Provide the [x, y] coordinate of the cell's center where the given text is located.  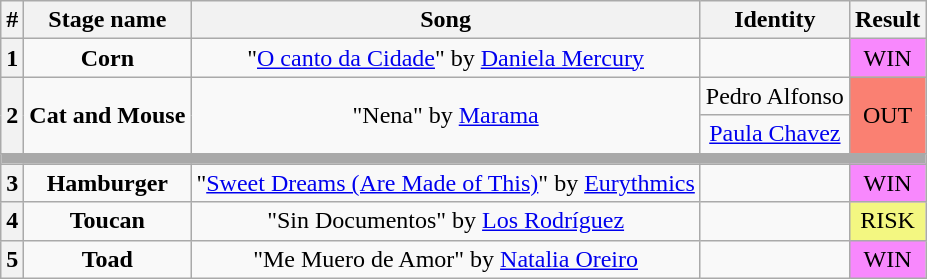
Song [446, 20]
Toad [108, 259]
"Sin Documentos" by Los Rodríguez [446, 221]
"Nena" by Marama [446, 115]
Paula Chavez [774, 134]
RISK [887, 221]
# [12, 20]
Pedro Alfonso [774, 96]
Identity [774, 20]
"Sweet Dreams (Are Made of This)" by Eurythmics [446, 183]
5 [12, 259]
2 [12, 115]
OUT [887, 115]
"O canto da Cidade" by Daniela Mercury [446, 58]
1 [12, 58]
4 [12, 221]
"Me Muero de Amor" by Natalia Oreiro [446, 259]
3 [12, 183]
Corn [108, 58]
Hamburger [108, 183]
Result [887, 20]
Stage name [108, 20]
Cat and Mouse [108, 115]
Toucan [108, 221]
